Extract the (X, Y) coordinate from the center of the cell holding the provided text.  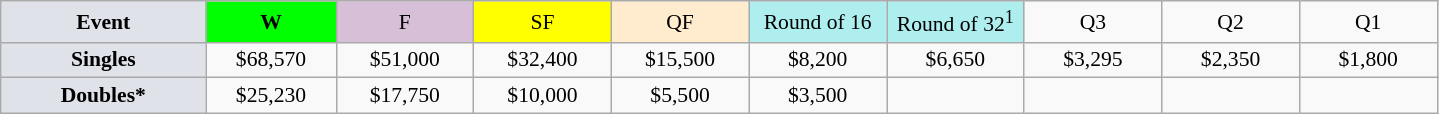
$51,000 (405, 60)
$17,750 (405, 96)
SF (543, 22)
Q1 (1368, 22)
$3,295 (1093, 60)
Round of 16 (818, 22)
QF (680, 22)
Q2 (1231, 22)
Event (104, 22)
$6,650 (955, 60)
Round of 321 (955, 22)
$8,200 (818, 60)
$32,400 (543, 60)
Singles (104, 60)
$2,350 (1231, 60)
Doubles* (104, 96)
$1,800 (1368, 60)
$5,500 (680, 96)
$3,500 (818, 96)
Q3 (1093, 22)
F (405, 22)
W (271, 22)
$15,500 (680, 60)
$10,000 (543, 96)
$68,570 (271, 60)
$25,230 (271, 96)
